From the cell containing the given text, extract its center point as [x, y] coordinate. 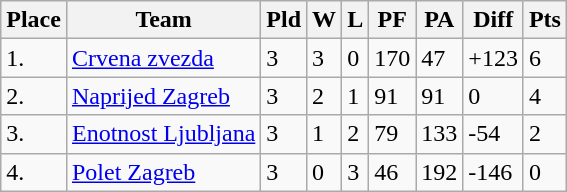
Team [163, 20]
W [324, 20]
Pts [544, 20]
133 [440, 134]
Pld [284, 20]
4. [34, 172]
L [356, 20]
Naprijed Zagreb [163, 96]
Place [34, 20]
170 [392, 58]
79 [392, 134]
Crvena zvezda [163, 58]
47 [440, 58]
2. [34, 96]
4 [544, 96]
Diff [494, 20]
46 [392, 172]
PA [440, 20]
3. [34, 134]
-54 [494, 134]
192 [440, 172]
-146 [494, 172]
1. [34, 58]
Enotnost Ljubljana [163, 134]
PF [392, 20]
Polet Zagreb [163, 172]
+123 [494, 58]
6 [544, 58]
